Capture the cell that displays the provided text and extract its (X, Y) central coordinate. 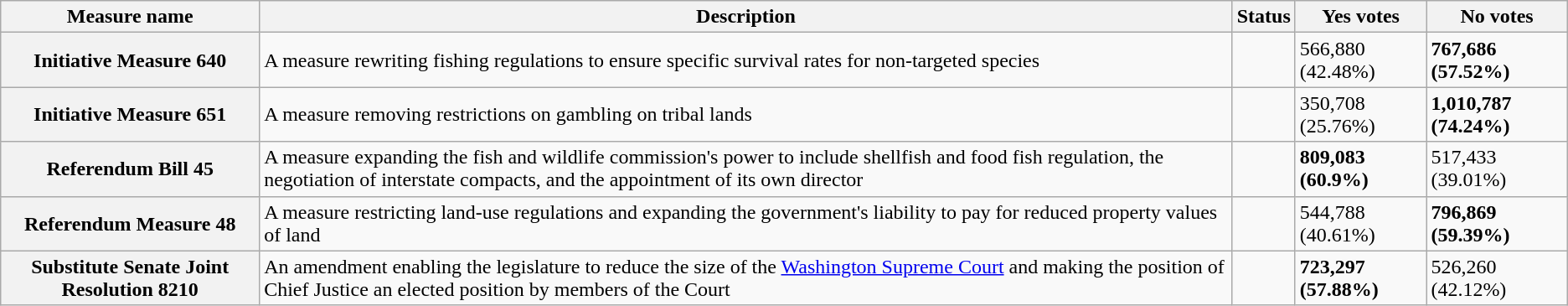
Referendum Measure 48 (131, 223)
Initiative Measure 651 (131, 114)
1,010,787 (74.24%) (1497, 114)
Measure name (131, 17)
Substitute Senate Joint Resolution 8210 (131, 278)
Yes votes (1360, 17)
A measure rewriting fishing regulations to ensure specific survival rates for non-targeted species (746, 60)
796,869 (59.39%) (1497, 223)
809,083 (60.9%) (1360, 169)
A measure restricting land-use regulations and expanding the government's liability to pay for reduced property values of land (746, 223)
Description (746, 17)
767,686 (57.52%) (1497, 60)
Referendum Bill 45 (131, 169)
No votes (1497, 17)
517,433 (39.01%) (1497, 169)
544,788 (40.61%) (1360, 223)
A measure removing restrictions on gambling on tribal lands (746, 114)
566,880 (42.48%) (1360, 60)
Initiative Measure 640 (131, 60)
Status (1263, 17)
350,708 (25.76%) (1360, 114)
723,297 (57.88%) (1360, 278)
526,260 (42.12%) (1497, 278)
